Locate the cell with the specified text and output its (x, y) center coordinate. 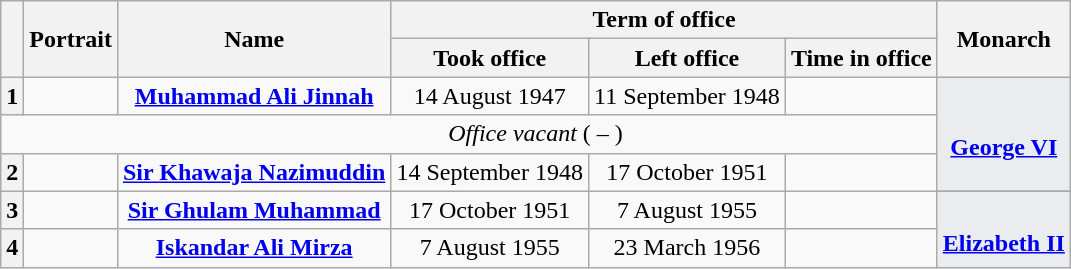
Took office (490, 58)
Term of office (664, 20)
11 September 1948 (688, 96)
Muhammad Ali Jinnah (254, 96)
1 (12, 96)
14 September 1948 (490, 172)
Left office (688, 58)
Office vacant ( – ) (536, 134)
Time in office (861, 58)
14 August 1947 (490, 96)
23 March 1956 (688, 248)
Monarch (1004, 39)
Sir Khawaja Nazimuddin (254, 172)
4 (12, 248)
2 (12, 172)
3 (12, 210)
Iskandar Ali Mirza (254, 248)
Elizabeth II (1004, 229)
Name (254, 39)
Sir Ghulam Muhammad (254, 210)
George VI (1004, 134)
Portrait (71, 39)
